Scan for the cell matching the given text and deliver its (X, Y) coordinate at center. 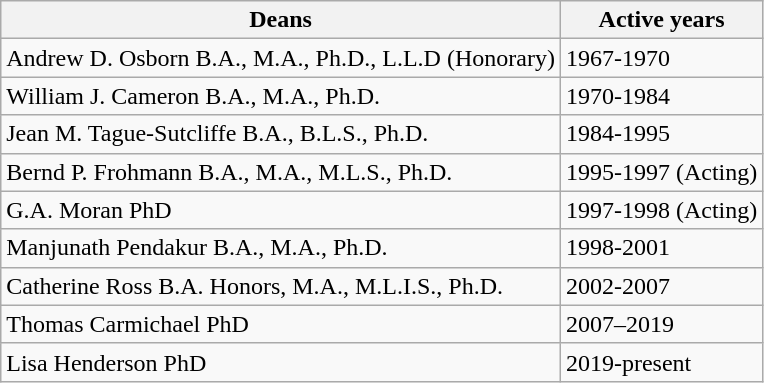
1967-1970 (661, 58)
Active years (661, 20)
William J. Cameron B.A., M.A., Ph.D. (281, 96)
Manjunath Pendakur B.A., M.A., Ph.D. (281, 248)
1998-2001 (661, 248)
1984-1995 (661, 134)
1995-1997 (Acting) (661, 172)
1997-1998 (Acting) (661, 210)
1970-1984 (661, 96)
Jean M. Tague-Sutcliffe B.A., B.L.S., Ph.D. (281, 134)
G.A. Moran PhD (281, 210)
Deans (281, 20)
Andrew D. Osborn B.A., M.A., Ph.D., L.L.D (Honorary) (281, 58)
2007–2019 (661, 324)
2002-2007 (661, 286)
Catherine Ross B.A. Honors, M.A., M.L.I.S., Ph.D. (281, 286)
2019-present (661, 362)
Thomas Carmichael PhD (281, 324)
Lisa Henderson PhD (281, 362)
Bernd P. Frohmann B.A., M.A., M.L.S., Ph.D. (281, 172)
